Pinpoint the cell where the given text exists, returning its [X, Y] midpoint coordinate. 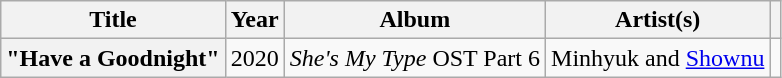
Artist(s) [658, 20]
She's My Type OST Part 6 [414, 58]
Album [414, 20]
Title [113, 20]
2020 [254, 58]
Minhyuk and Shownu [658, 58]
Year [254, 20]
"Have a Goodnight" [113, 58]
